Search for the cell housing the specified text and yield its (x, y) center coordinate. 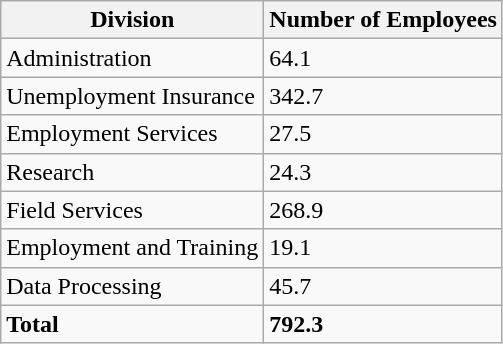
Number of Employees (384, 20)
792.3 (384, 324)
Division (132, 20)
19.1 (384, 248)
Administration (132, 58)
64.1 (384, 58)
268.9 (384, 210)
Total (132, 324)
Employment and Training (132, 248)
27.5 (384, 134)
342.7 (384, 96)
Research (132, 172)
Employment Services (132, 134)
Data Processing (132, 286)
Field Services (132, 210)
45.7 (384, 286)
Unemployment Insurance (132, 96)
24.3 (384, 172)
